Return the [X, Y] coordinate for the center point of the cell that contains the specified text.  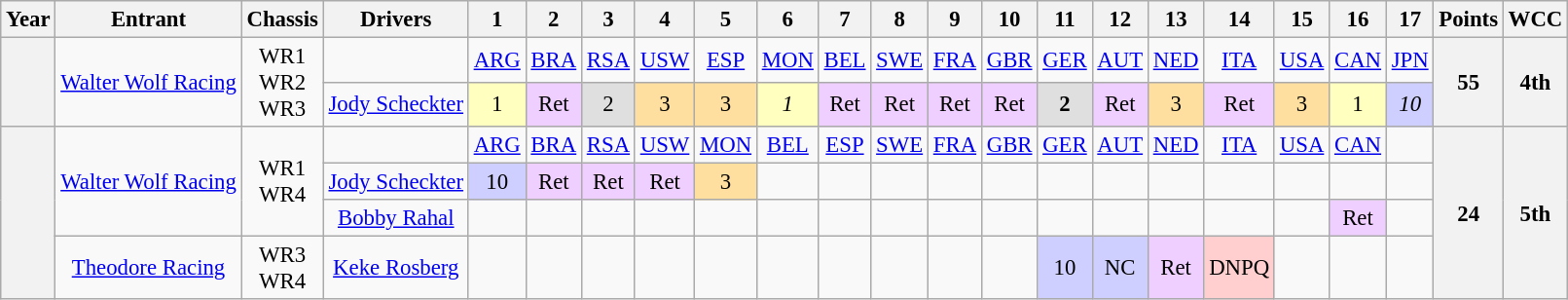
Entrant [148, 19]
Bobby Rahal [395, 218]
4 [664, 19]
Theodore Racing [148, 269]
Chassis [282, 19]
5th [1535, 212]
12 [1119, 19]
14 [1240, 19]
WCC [1535, 19]
15 [1301, 19]
55 [1468, 83]
WR1WR2WR3 [282, 83]
Drivers [395, 19]
17 [1409, 19]
8 [899, 19]
Points [1468, 19]
Year [28, 19]
4th [1535, 83]
16 [1359, 19]
6 [787, 19]
NC [1119, 269]
9 [954, 19]
JPN [1409, 60]
WR1WR4 [282, 181]
11 [1065, 19]
5 [726, 19]
13 [1176, 19]
24 [1468, 212]
Keke Rosberg [395, 269]
7 [845, 19]
WR3WR4 [282, 269]
DNPQ [1240, 269]
